Extract the (x, y) coordinate from the center of the cell holding the provided text.  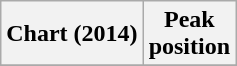
Peakposition (189, 34)
Chart (2014) (72, 34)
